Provide the [x, y] coordinate of the cell's center where the given text is located.  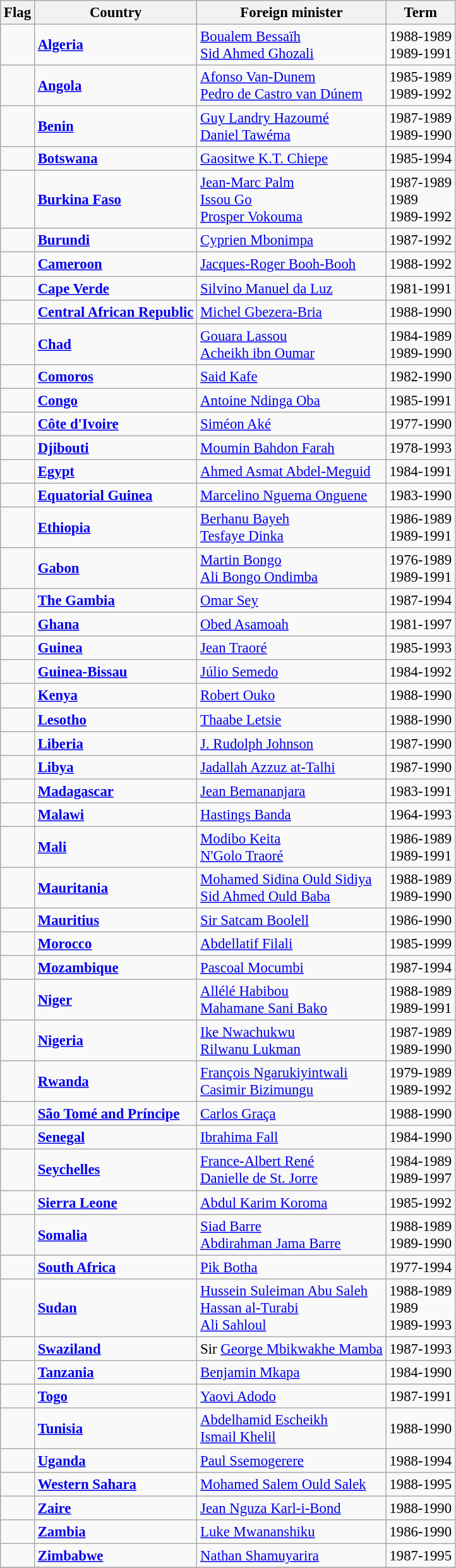
Djibouti [115, 448]
Côte d'Ivoire [115, 424]
1982-1990 [421, 376]
Country [115, 13]
Said Kafe [292, 376]
Luke Mwananshiku [292, 1532]
Ibrahima Fall [292, 1137]
Lesotho [115, 720]
Nigeria [115, 1041]
1976-19891989-1991 [421, 569]
Senegal [115, 1137]
Equatorial Guinea [115, 495]
Zambia [115, 1532]
Mohamed Salem Ould Salek [292, 1485]
Carlos Graça [292, 1114]
Egypt [115, 472]
Modibo KeitaN'Golo Traoré [292, 847]
Zaire [115, 1509]
Abdellatif Filali [292, 944]
Jean-Marc PalmIssou GoProsper Vokouma [292, 200]
South Africa [115, 1267]
Ghana [115, 625]
Omar Sey [292, 601]
1983-1990 [421, 495]
Flag [18, 13]
Botswana [115, 159]
Sir Satcam Boolell [292, 920]
Comoros [115, 376]
Abdul Karim Koroma [292, 1203]
1985-19891989-1992 [421, 86]
Cape Verde [115, 288]
Michel Gbezera-Bria [292, 312]
Ahmed Asmat Abdel-Meguid [292, 472]
1985-1991 [421, 400]
Gaositwe K.T. Chiepe [292, 159]
Morocco [115, 944]
Cyprien Mbonimpa [292, 241]
Swaziland [115, 1349]
Niger [115, 1000]
Mauritius [115, 920]
1964-1993 [421, 815]
1987-1993 [421, 1349]
Obed Asamoah [292, 625]
Pascoal Mocumbi [292, 968]
Robert Ouko [292, 696]
Central African Republic [115, 312]
Ethiopia [115, 527]
Madagascar [115, 791]
François NgarukiyintwaliCasimir Bizimungu [292, 1081]
Liberia [115, 744]
Jean Traoré [292, 648]
Togo [115, 1396]
Ike NwachukwuRilwanu Lukman [292, 1041]
Malawi [115, 815]
Algeria [115, 46]
Afonso Van-DunemPedro de Castro van Dúnem [292, 86]
Thaabe Letsie [292, 720]
1985-1992 [421, 1203]
1984-1992 [421, 672]
1985-1993 [421, 648]
J. Rudolph Johnson [292, 744]
Boualem BessaïhSid Ahmed Ghozali [292, 46]
Burundi [115, 241]
1987-1992 [421, 241]
Guy Landry HazouméDaniel Tawéma [292, 126]
Siad BarreAbdirahman Jama Barre [292, 1234]
1977-1990 [421, 424]
Libya [115, 767]
1981-1997 [421, 625]
Paul Ssemogerere [292, 1461]
Jean Nguza Karl-i-Bond [292, 1509]
São Tomé and Príncipe [115, 1114]
Sudan [115, 1308]
Benjamin Mkapa [292, 1373]
Seychelles [115, 1170]
1977-1994 [421, 1267]
Nathan Shamuyarira [292, 1556]
Burkina Faso [115, 200]
1979-19891989-1992 [421, 1081]
1983-1991 [421, 791]
Sir George Mbikwakhe Mamba [292, 1349]
Tanzania [115, 1373]
Gabon [115, 569]
Antoine Ndinga Oba [292, 400]
Marcelino Nguema Onguene [292, 495]
Martin BongoAli Bongo Ondimba [292, 569]
Western Sahara [115, 1485]
Siméon Aké [292, 424]
Júlio Semedo [292, 672]
1981-1991 [421, 288]
Mali [115, 847]
1988-1992 [421, 264]
1988-198919891989-1993 [421, 1308]
Angola [115, 86]
1988-1995 [421, 1485]
Guinea [115, 648]
Allélé HabibouMahamane Sani Bako [292, 1000]
Uganda [115, 1461]
1987-1995 [421, 1556]
Cameroon [115, 264]
Moumin Bahdon Farah [292, 448]
Jean Bemananjara [292, 791]
1987-1991 [421, 1396]
Foreign minister [292, 13]
Guinea-Bissau [115, 672]
1987-198919891989-1992 [421, 200]
Chad [115, 344]
Jadallah Azzuz at-Talhi [292, 767]
Rwanda [115, 1081]
Congo [115, 400]
1985-1999 [421, 944]
1984-19891989-1997 [421, 1170]
1984-1991 [421, 472]
Kenya [115, 696]
Jacques-Roger Booh-Booh [292, 264]
1988-1994 [421, 1461]
Tunisia [115, 1429]
1984-19891989-1990 [421, 344]
Mauritania [115, 888]
Term [421, 13]
Yaovi Adodo [292, 1396]
Somalia [115, 1234]
Gouara LassouAcheikh ibn Oumar [292, 344]
Pik Botha [292, 1267]
1985-1994 [421, 159]
1978-1993 [421, 448]
Silvino Manuel da Luz [292, 288]
Hastings Banda [292, 815]
Zimbabwe [115, 1556]
Benin [115, 126]
Abdelhamid EscheikhIsmail Khelil [292, 1429]
Hussein Suleiman Abu SalehHassan al-TurabiAli Sahloul [292, 1308]
Berhanu BayehTesfaye Dinka [292, 527]
Mozambique [115, 968]
Sierra Leone [115, 1203]
Mohamed Sidina Ould SidiyaSid Ahmed Ould Baba [292, 888]
France-Albert RenéDanielle de St. Jorre [292, 1170]
The Gambia [115, 601]
